From the cell containing the given text, extract its center point as [X, Y] coordinate. 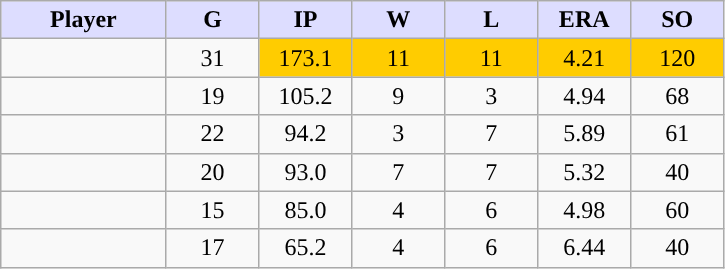
94.2 [306, 134]
SO [678, 20]
ERA [584, 20]
31 [212, 58]
G [212, 20]
60 [678, 210]
120 [678, 58]
65.2 [306, 248]
4.21 [584, 58]
173.1 [306, 58]
93.0 [306, 172]
IP [306, 20]
85.0 [306, 210]
17 [212, 248]
4.94 [584, 96]
W [398, 20]
68 [678, 96]
19 [212, 96]
6.44 [584, 248]
22 [212, 134]
9 [398, 96]
61 [678, 134]
4.98 [584, 210]
5.89 [584, 134]
L [492, 20]
105.2 [306, 96]
15 [212, 210]
5.32 [584, 172]
Player [84, 20]
20 [212, 172]
